Identify which cell holds the provided text, then report its (X, Y) central coordinate. 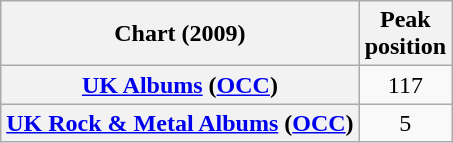
Peakposition (405, 34)
UK Rock & Metal Albums (OCC) (180, 123)
UK Albums (OCC) (180, 85)
Chart (2009) (180, 34)
5 (405, 123)
117 (405, 85)
